Pinpoint the cell where the given text exists, returning its [x, y] midpoint coordinate. 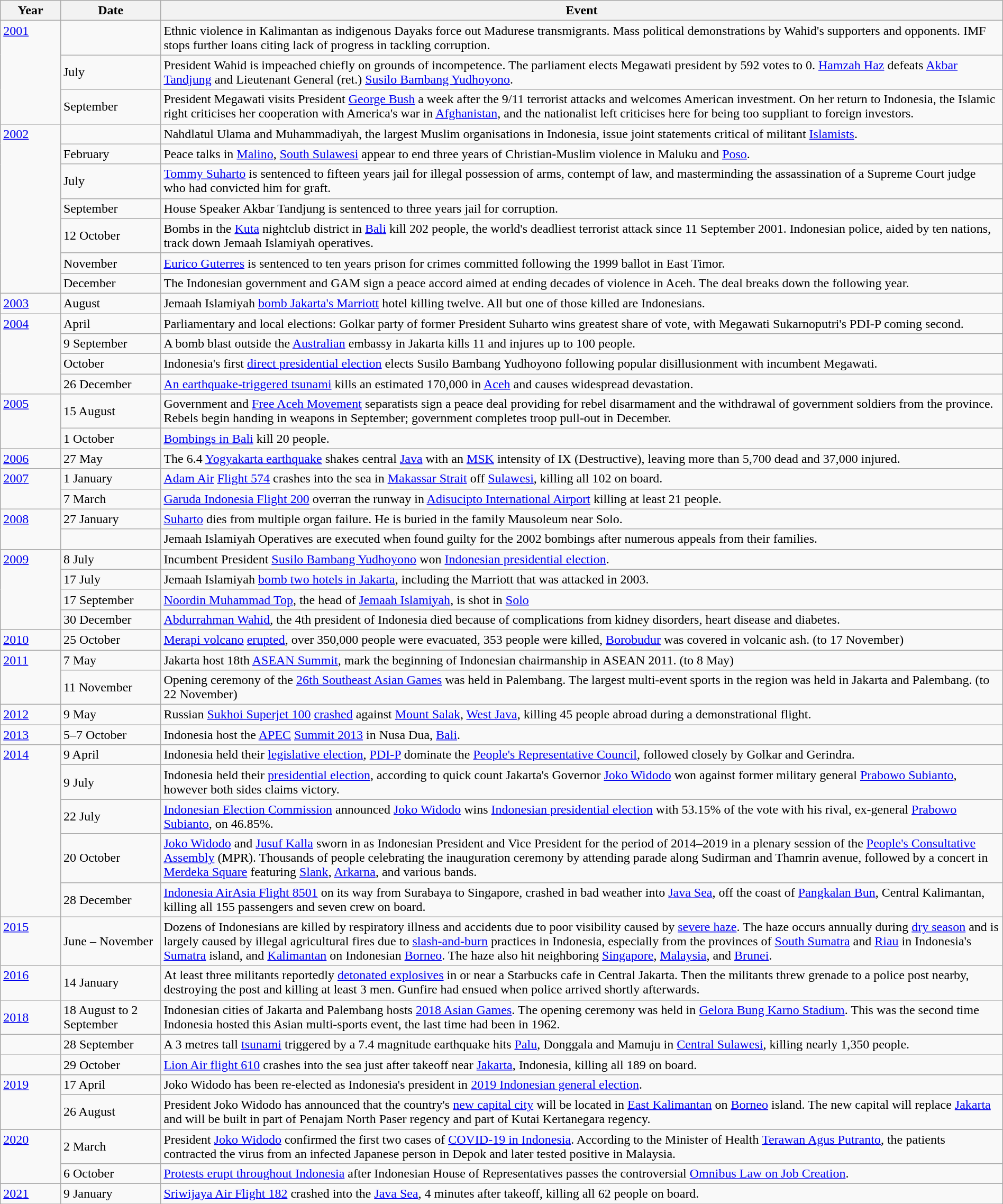
Noordin Muhammad Top, the head of Jemaah Islamiyah, is shot in Solo [582, 599]
30 December [110, 619]
2011 [31, 677]
2007 [31, 489]
2010 [31, 640]
Garuda Indonesia Flight 200 overran the runway in Adisucipto International Airport killing at least 21 people. [582, 499]
An earthquake-triggered tsunami kills an estimated 170,000 in Aceh and causes widespread devastation. [582, 384]
Indonesia's first direct presidential election elects Susilo Bambang Yudhoyono following popular disillusionment with incumbent Megawati. [582, 364]
December [110, 283]
2008 [31, 529]
1 January [110, 479]
The 6.4 Yogyakarta earthquake shakes central Java with an MSK intensity of IX (Destructive), leaving more than 5,700 dead and 37,000 injured. [582, 459]
2009 [31, 589]
2 March [110, 1146]
22 July [110, 817]
Sriwijaya Air Flight 182 crashed into the Java Sea, 4 minutes after takeoff, killing all 62 people on board. [582, 1194]
17 April [110, 1084]
2013 [31, 735]
2002 [31, 208]
9 April [110, 755]
28 September [110, 1044]
Russian Sukhoi Superjet 100 crashed against Mount Salak, West Java, killing 45 people abroad during a demonstrational flight. [582, 715]
2016 [31, 983]
Joko Widodo has been re-elected as Indonesia's president in 2019 Indonesian general election. [582, 1084]
Merapi volcano erupted, over 350,000 people were evacuated, 353 people were killed, Borobudur was covered in volcanic ash. (to 17 November) [582, 640]
2006 [31, 459]
Indonesia held their legislative election, PDI-P dominate the People's Representative Council, followed closely by Golkar and Gerindra. [582, 755]
26 August [110, 1112]
2018 [31, 1017]
Jemaah Islamiyah bomb Jakarta's Marriott hotel killing twelve. All but one of those killed are Indonesians. [582, 303]
14 January [110, 983]
Indonesia host the APEC Summit 2013 in Nusa Dua, Bali. [582, 735]
October [110, 364]
6 October [110, 1174]
Protests erupt throughout Indonesia after Indonesian House of Representatives passes the controversial Omnibus Law on Job Creation. [582, 1174]
29 October [110, 1064]
Abdurrahman Wahid, the 4th president of Indonesia died because of complications from kidney disorders, heart disease and diabetes. [582, 619]
A 3 metres tall tsunami triggered by a 7.4 magnitude earthquake hits Palu, Donggala and Mamuju in Central Sulawesi, killing nearly 1,350 people. [582, 1044]
9 May [110, 715]
2014 [31, 831]
June – November [110, 941]
20 October [110, 858]
Adam Air Flight 574 crashes into the sea in Makassar Strait off Sulawesi, killing all 102 on board. [582, 479]
April [110, 323]
Eurico Guterres is sentenced to ten years prison for crimes committed following the 1999 ballot in East Timor. [582, 263]
8 July [110, 559]
17 September [110, 599]
House Speaker Akbar Tandjung is sentenced to three years jail for corruption. [582, 208]
9 January [110, 1194]
Suharto dies from multiple organ failure. He is buried in the family Mausoleum near Solo. [582, 519]
Peace talks in Malino, South Sulawesi appear to end three years of Christian-Muslim violence in Maluku and Poso. [582, 154]
7 March [110, 499]
2003 [31, 303]
2020 [31, 1156]
11 November [110, 688]
Bombings in Bali kill 20 people. [582, 439]
Jemaah Islamiyah bomb two hotels in Jakarta, including the Marriott that was attacked in 2003. [582, 579]
12 October [110, 236]
9 September [110, 344]
25 October [110, 640]
2021 [31, 1194]
2005 [31, 421]
Year [31, 11]
Event [582, 11]
18 August to 2 September [110, 1017]
Jakarta host 18th ASEAN Summit, mark the beginning of Indonesian chairmanship in ASEAN 2011. (to 8 May) [582, 660]
5–7 October [110, 735]
2004 [31, 353]
Nahdlatul Ulama and Muhammadiyah, the largest Muslim organisations in Indonesia, issue joint statements critical of militant Islamists. [582, 134]
7 May [110, 660]
26 December [110, 384]
27 May [110, 459]
28 December [110, 899]
Lion Air flight 610 crashes into the sea just after takeoff near Jakarta, Indonesia, killing all 189 on board. [582, 1064]
2015 [31, 941]
27 January [110, 519]
August [110, 303]
The Indonesian government and GAM sign a peace accord aimed at ending decades of violence in Aceh. The deal breaks down the following year. [582, 283]
2001 [31, 72]
2019 [31, 1101]
Incumbent President Susilo Bambang Yudhoyono won Indonesian presidential election. [582, 559]
9 July [110, 782]
Date [110, 11]
February [110, 154]
Jemaah Islamiyah Operatives are executed when found guilty for the 2002 bombings after numerous appeals from their families. [582, 539]
1 October [110, 439]
November [110, 263]
17 July [110, 579]
A bomb blast outside the Australian embassy in Jakarta kills 11 and injures up to 100 people. [582, 344]
15 August [110, 412]
2012 [31, 715]
